Locate the cell with the specified text and output its [X, Y] center coordinate. 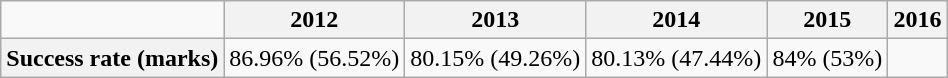
Success rate (marks) [112, 58]
84% (53%) [828, 58]
2012 [314, 20]
80.13% (47.44%) [676, 58]
80.15% (49.26%) [496, 58]
86.96% (56.52%) [314, 58]
2015 [828, 20]
2014 [676, 20]
2013 [496, 20]
2016 [918, 20]
